Detect which cell encompasses the target text, then output its [x, y] center coordinate. 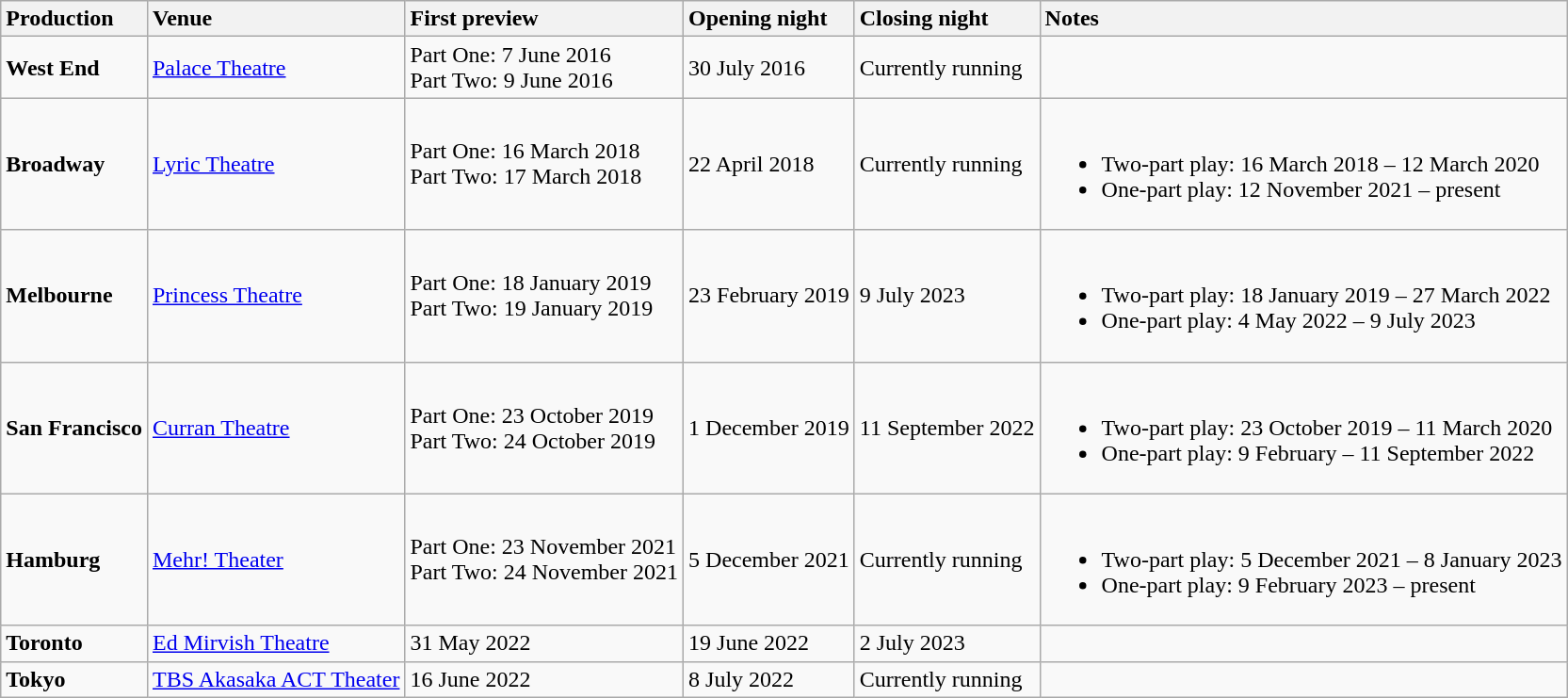
16 June 2022 [544, 679]
Ed Mirvish Theatre [275, 643]
31 May 2022 [544, 643]
Venue [275, 19]
Palace Theatre [275, 68]
Notes [1303, 19]
Production [74, 19]
Two-part play: 16 March 2018 – 12 March 2020One-part play: 12 November 2021 – present [1303, 164]
Hamburg [74, 560]
23 February 2019 [769, 296]
West End [74, 68]
TBS Akasaka ACT Theater [275, 679]
Part One: 23 October 2019 Part Two: 24 October 2019 [544, 428]
Mehr! Theater [275, 560]
Part One: 18 January 2019 Part Two: 19 January 2019 [544, 296]
2 July 2023 [947, 643]
9 July 2023 [947, 296]
Part One: 23 November 2021Part Two: 24 November 2021 [544, 560]
Part One: 7 June 2016Part Two: 9 June 2016 [544, 68]
5 December 2021 [769, 560]
30 July 2016 [769, 68]
Tokyo [74, 679]
Part One: 16 March 2018Part Two: 17 March 2018 [544, 164]
Toronto [74, 643]
First preview [544, 19]
Broadway [74, 164]
Princess Theatre [275, 296]
Melbourne [74, 296]
Opening night [769, 19]
22 April 2018 [769, 164]
Lyric Theatre [275, 164]
Curran Theatre [275, 428]
Closing night [947, 19]
1 December 2019 [769, 428]
Two-part play: 23 October 2019 – 11 March 2020One-part play: 9 February – 11 September 2022 [1303, 428]
19 June 2022 [769, 643]
8 July 2022 [769, 679]
Two-part play: 5 December 2021 – 8 January 2023One-part play: 9 February 2023 – present [1303, 560]
Two-part play: 18 January 2019 – 27 March 2022One-part play: 4 May 2022 – 9 July 2023 [1303, 296]
San Francisco [74, 428]
11 September 2022 [947, 428]
